Identify which cell holds the provided text, then report its (X, Y) central coordinate. 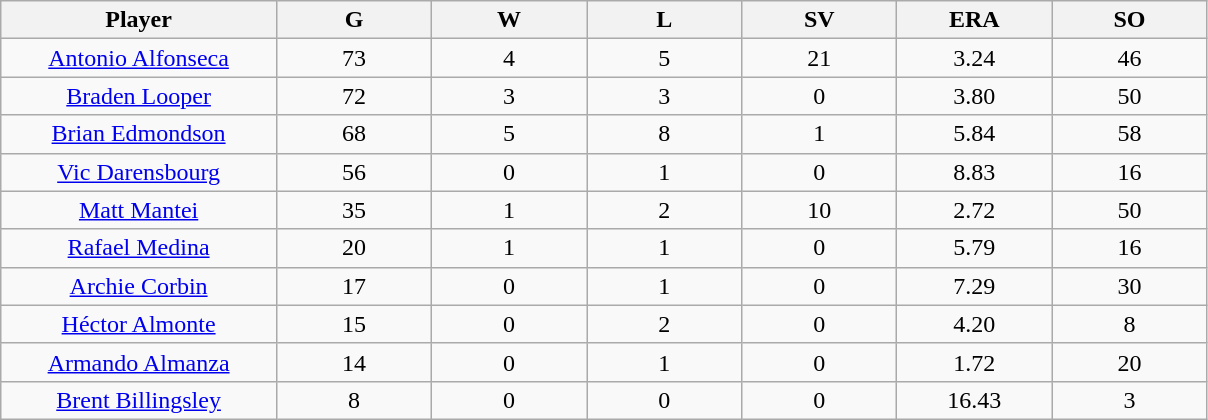
8.83 (974, 172)
Archie Corbin (139, 286)
17 (354, 286)
Armando Almanza (139, 362)
Brian Edmondson (139, 134)
68 (354, 134)
5.84 (974, 134)
Vic Darensbourg (139, 172)
16.43 (974, 400)
Player (139, 20)
Matt Mantei (139, 210)
4.20 (974, 324)
SV (820, 20)
ERA (974, 20)
35 (354, 210)
58 (1130, 134)
30 (1130, 286)
56 (354, 172)
3.80 (974, 96)
5.79 (974, 248)
14 (354, 362)
Braden Looper (139, 96)
21 (820, 58)
15 (354, 324)
72 (354, 96)
Antonio Alfonseca (139, 58)
2.72 (974, 210)
10 (820, 210)
73 (354, 58)
7.29 (974, 286)
4 (510, 58)
G (354, 20)
L (664, 20)
3.24 (974, 58)
Brent Billingsley (139, 400)
Rafael Medina (139, 248)
Héctor Almonte (139, 324)
46 (1130, 58)
1.72 (974, 362)
SO (1130, 20)
W (510, 20)
